Return (X, Y) of the center of cell containing provided text 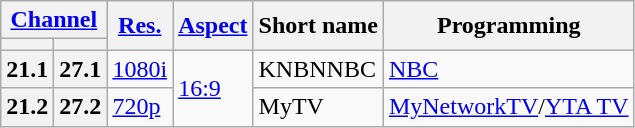
KNBNNBC (318, 69)
27.2 (80, 107)
MyTV (318, 107)
Programming (508, 26)
NBC (508, 69)
21.2 (28, 107)
MyNetworkTV/YTA TV (508, 107)
16:9 (213, 88)
1080i (140, 69)
720p (140, 107)
Channel (54, 20)
Short name (318, 26)
Res. (140, 26)
Aspect (213, 26)
27.1 (80, 69)
21.1 (28, 69)
